Identify which cell holds the provided text, then report its [x, y] central coordinate. 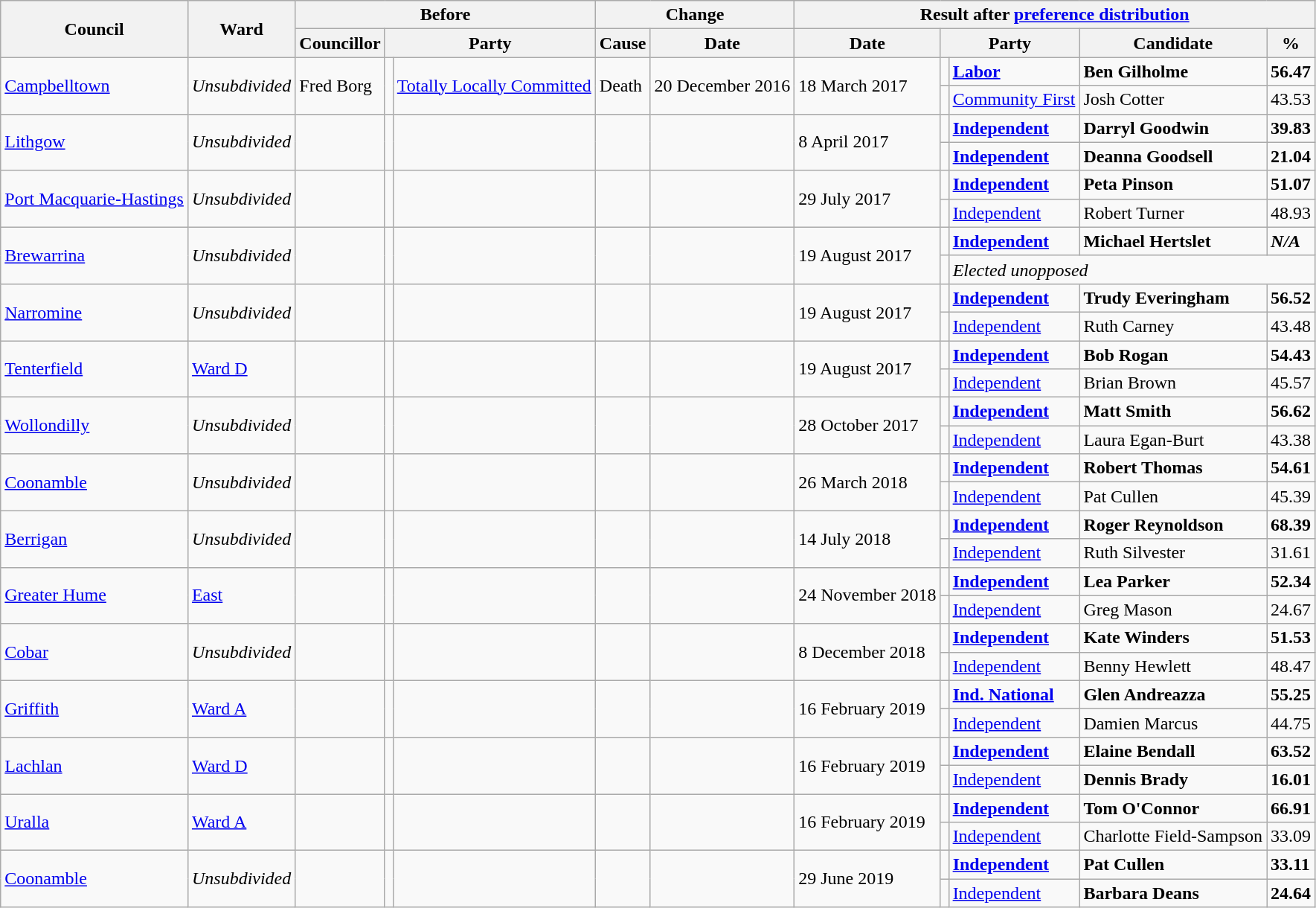
Bob Rogan [1173, 355]
26 March 2018 [867, 482]
29 June 2019 [867, 879]
33.11 [1291, 865]
24 November 2018 [867, 595]
Brewarrina [94, 255]
48.93 [1291, 213]
N/A [1291, 241]
Council [94, 29]
20 December 2016 [722, 86]
Darryl Goodwin [1173, 128]
45.39 [1291, 496]
18 March 2017 [867, 86]
Laura Egan-Burt [1173, 440]
Cause [623, 43]
Roger Reynoldson [1173, 525]
54.61 [1291, 468]
Before [445, 15]
Greg Mason [1173, 610]
Robert Turner [1173, 213]
Result after preference distribution [1055, 15]
Brian Brown [1173, 383]
28 October 2017 [867, 426]
Dennis Brady [1173, 779]
44.75 [1291, 723]
Benny Hewlett [1173, 666]
16.01 [1291, 779]
Councillor [340, 43]
Charlotte Field-Sampson [1173, 837]
Tom O'Connor [1173, 808]
Ben Gilholme [1173, 71]
24.67 [1291, 610]
56.62 [1291, 412]
31.61 [1291, 553]
Ward [241, 29]
29 July 2017 [867, 199]
Wollondilly [94, 426]
66.91 [1291, 808]
55.25 [1291, 694]
21.04 [1291, 156]
Death [623, 86]
8 December 2018 [867, 652]
Barbara Deans [1173, 893]
Change [695, 15]
% [1291, 43]
Kate Winders [1173, 638]
Fred Borg [340, 86]
Damien Marcus [1173, 723]
Labor [1014, 71]
Berrigan [94, 539]
Glen Andreazza [1173, 694]
45.57 [1291, 383]
Josh Cotter [1173, 100]
43.38 [1291, 440]
Uralla [94, 822]
52.34 [1291, 581]
24.64 [1291, 893]
Tenterfield [94, 369]
51.07 [1291, 185]
Lithgow [94, 142]
Robert Thomas [1173, 468]
Cobar [94, 652]
Totally Locally Committed [494, 86]
Griffith [94, 709]
56.47 [1291, 71]
Lea Parker [1173, 581]
Deanna Goodsell [1173, 156]
8 April 2017 [867, 142]
39.83 [1291, 128]
Community First [1014, 100]
Greater Hume [94, 595]
14 July 2018 [867, 539]
Ruth Silvester [1173, 553]
Trudy Everingham [1173, 298]
54.43 [1291, 355]
56.52 [1291, 298]
Narromine [94, 312]
Port Macquarie-Hastings [94, 199]
51.53 [1291, 638]
Ruth Carney [1173, 326]
Lachlan [94, 765]
Peta Pinson [1173, 185]
Campbelltown [94, 86]
33.09 [1291, 837]
Elaine Bendall [1173, 751]
48.47 [1291, 666]
Candidate [1173, 43]
Matt Smith [1173, 412]
Michael Hertslet [1173, 241]
63.52 [1291, 751]
43.48 [1291, 326]
Elected unopposed [1132, 269]
68.39 [1291, 525]
Ind. National [1014, 694]
East [241, 595]
43.53 [1291, 100]
